Pinpoint the cell where the given text exists, returning its (x, y) midpoint coordinate. 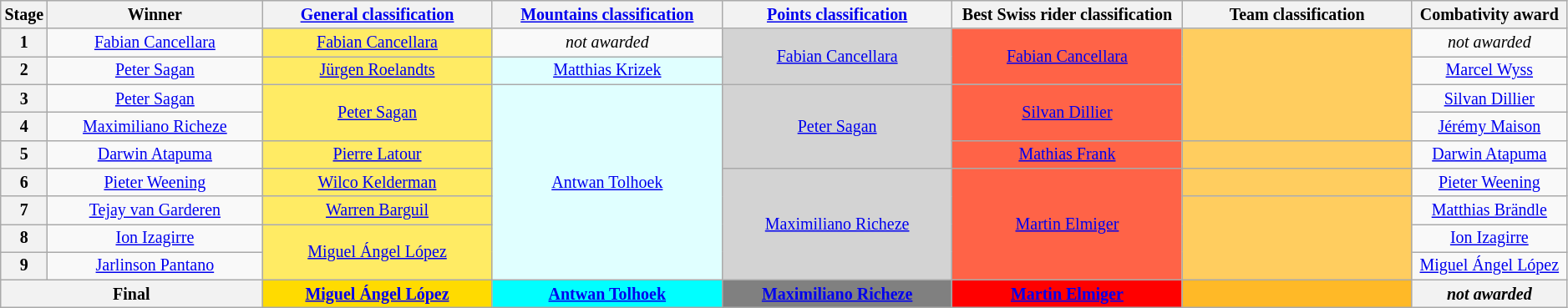
Team classification (1297, 15)
Wilco Kelderman (378, 182)
4 (24, 127)
7 (24, 210)
2 (24, 70)
9 (24, 265)
3 (24, 98)
Final (132, 294)
Jérémy Maison (1489, 127)
Pierre Latour (378, 154)
Combativity award (1489, 15)
Mathias Frank (1068, 154)
Jarlinson Pantano (155, 265)
Points classification (837, 15)
5 (24, 154)
Stage (24, 15)
Mountains classification (606, 15)
6 (24, 182)
Matthias Brändle (1489, 210)
Best Swiss rider classification (1068, 15)
Marcel Wyss (1489, 70)
Tejay van Garderen (155, 210)
General classification (378, 15)
1 (24, 43)
Warren Barguil (378, 210)
Winner (155, 15)
8 (24, 239)
Jürgen Roelandts (378, 70)
Matthias Krizek (606, 70)
